Pinpoint the cell where the given text exists, returning its [x, y] midpoint coordinate. 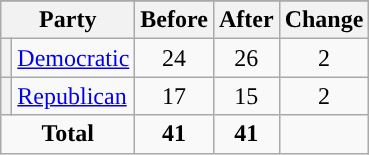
15 [246, 96]
Democratic [74, 58]
Total [68, 134]
26 [246, 58]
17 [174, 96]
24 [174, 58]
Before [174, 20]
Republican [74, 96]
Change [324, 20]
Party [68, 20]
After [246, 20]
